From the cell containing the given text, extract its center point as (x, y) coordinate. 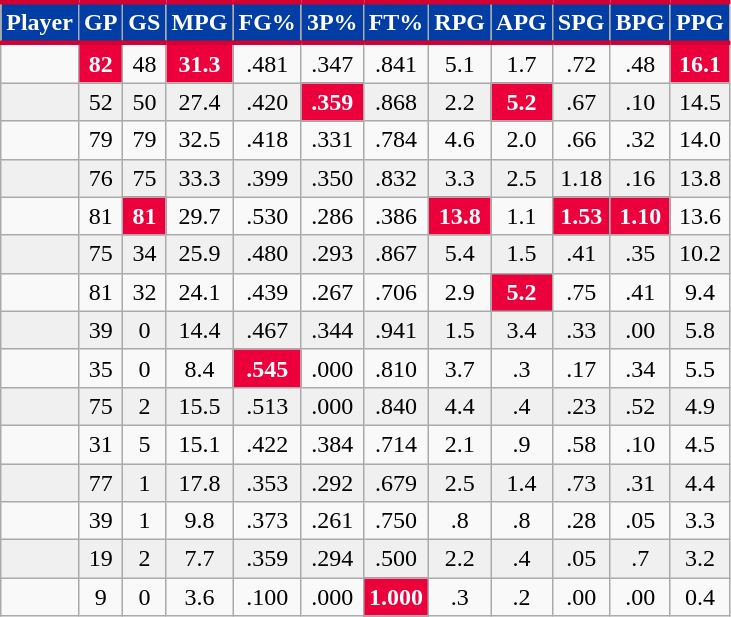
3P% (332, 22)
.32 (640, 140)
GS (144, 22)
GP (100, 22)
PPG (700, 22)
RPG (460, 22)
4.9 (700, 406)
.100 (267, 597)
7.7 (200, 559)
.75 (581, 292)
.545 (267, 368)
.810 (396, 368)
.33 (581, 330)
1.18 (581, 178)
.467 (267, 330)
2.9 (460, 292)
3.7 (460, 368)
FT% (396, 22)
5.1 (460, 63)
8.4 (200, 368)
5 (144, 444)
.384 (332, 444)
48 (144, 63)
.17 (581, 368)
1.000 (396, 597)
31.3 (200, 63)
0.4 (700, 597)
32 (144, 292)
.16 (640, 178)
SPG (581, 22)
17.8 (200, 483)
.420 (267, 102)
.52 (640, 406)
5.5 (700, 368)
.286 (332, 216)
4.5 (700, 444)
.34 (640, 368)
.72 (581, 63)
35 (100, 368)
1.53 (581, 216)
.350 (332, 178)
3.2 (700, 559)
.48 (640, 63)
82 (100, 63)
.294 (332, 559)
.7 (640, 559)
5.4 (460, 254)
50 (144, 102)
27.4 (200, 102)
16.1 (700, 63)
APG (522, 22)
29.7 (200, 216)
4.6 (460, 140)
.439 (267, 292)
31 (100, 444)
76 (100, 178)
BPG (640, 22)
.35 (640, 254)
24.1 (200, 292)
52 (100, 102)
.868 (396, 102)
.706 (396, 292)
.832 (396, 178)
.386 (396, 216)
.841 (396, 63)
14.0 (700, 140)
2.1 (460, 444)
9.8 (200, 521)
.73 (581, 483)
33.3 (200, 178)
.67 (581, 102)
.23 (581, 406)
.9 (522, 444)
14.4 (200, 330)
.293 (332, 254)
.500 (396, 559)
.2 (522, 597)
15.1 (200, 444)
Player (40, 22)
.399 (267, 178)
14.5 (700, 102)
.480 (267, 254)
.422 (267, 444)
.353 (267, 483)
25.9 (200, 254)
.66 (581, 140)
FG% (267, 22)
.714 (396, 444)
.750 (396, 521)
34 (144, 254)
3.4 (522, 330)
.292 (332, 483)
.941 (396, 330)
.267 (332, 292)
.28 (581, 521)
9 (100, 597)
9.4 (700, 292)
.261 (332, 521)
.481 (267, 63)
77 (100, 483)
MPG (200, 22)
15.5 (200, 406)
19 (100, 559)
1.7 (522, 63)
.867 (396, 254)
.331 (332, 140)
.58 (581, 444)
.840 (396, 406)
.513 (267, 406)
1.10 (640, 216)
13.6 (700, 216)
1.1 (522, 216)
5.8 (700, 330)
.679 (396, 483)
.418 (267, 140)
2.0 (522, 140)
.31 (640, 483)
3.6 (200, 597)
10.2 (700, 254)
32.5 (200, 140)
.347 (332, 63)
.530 (267, 216)
.373 (267, 521)
1.4 (522, 483)
.344 (332, 330)
.784 (396, 140)
